Detect which cell encompasses the target text, then output its [X, Y] center coordinate. 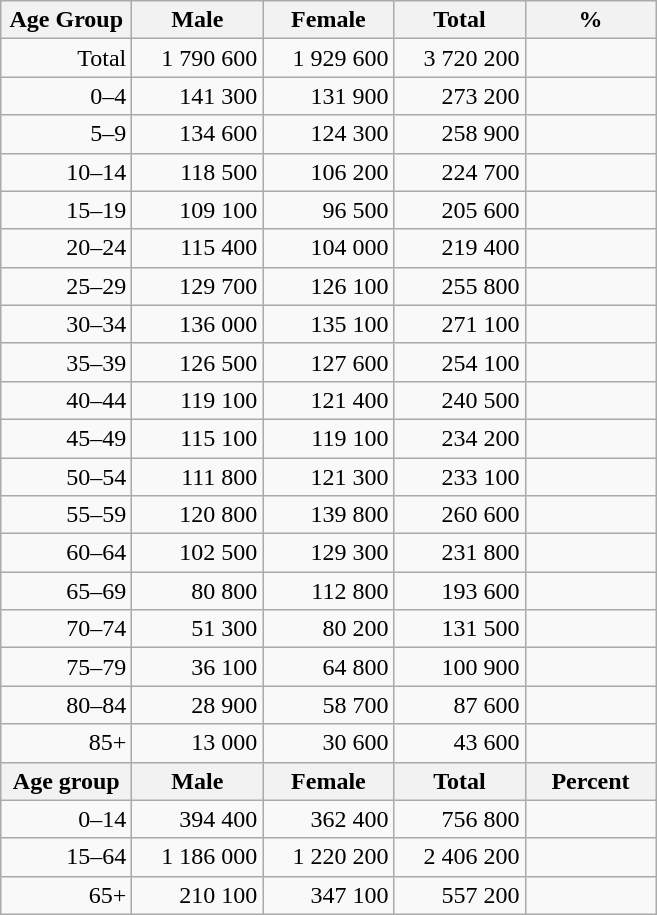
271 100 [460, 324]
40–44 [66, 400]
3 720 200 [460, 58]
234 200 [460, 438]
1 220 200 [328, 857]
15–19 [66, 210]
70–74 [66, 629]
35–39 [66, 362]
193 600 [460, 591]
43 600 [460, 743]
205 600 [460, 210]
% [590, 20]
136 000 [198, 324]
102 500 [198, 553]
0–4 [66, 96]
30–34 [66, 324]
134 600 [198, 134]
20–24 [66, 248]
65+ [66, 895]
45–49 [66, 438]
109 100 [198, 210]
135 100 [328, 324]
15–64 [66, 857]
129 700 [198, 286]
210 100 [198, 895]
115 400 [198, 248]
756 800 [460, 819]
96 500 [328, 210]
80 200 [328, 629]
2 406 200 [460, 857]
75–79 [66, 667]
51 300 [198, 629]
254 100 [460, 362]
111 800 [198, 477]
28 900 [198, 705]
1 790 600 [198, 58]
362 400 [328, 819]
100 900 [460, 667]
106 200 [328, 172]
25–29 [66, 286]
240 500 [460, 400]
126 500 [198, 362]
55–59 [66, 515]
120 800 [198, 515]
126 100 [328, 286]
80–84 [66, 705]
139 800 [328, 515]
36 100 [198, 667]
65–69 [66, 591]
0–14 [66, 819]
219 400 [460, 248]
10–14 [66, 172]
104 000 [328, 248]
Age Group [66, 20]
124 300 [328, 134]
131 500 [460, 629]
64 800 [328, 667]
87 600 [460, 705]
141 300 [198, 96]
121 300 [328, 477]
255 800 [460, 286]
1 929 600 [328, 58]
258 900 [460, 134]
115 100 [198, 438]
260 600 [460, 515]
Percent [590, 781]
121 400 [328, 400]
13 000 [198, 743]
Age group [66, 781]
30 600 [328, 743]
58 700 [328, 705]
131 900 [328, 96]
50–54 [66, 477]
80 800 [198, 591]
273 200 [460, 96]
127 600 [328, 362]
557 200 [460, 895]
394 400 [198, 819]
347 100 [328, 895]
5–9 [66, 134]
60–64 [66, 553]
233 100 [460, 477]
231 800 [460, 553]
85+ [66, 743]
1 186 000 [198, 857]
129 300 [328, 553]
224 700 [460, 172]
118 500 [198, 172]
112 800 [328, 591]
